Return (x, y) of the center of cell containing provided text 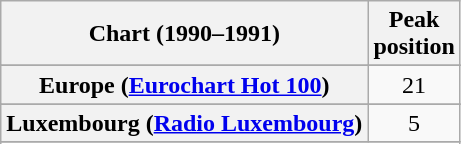
5 (414, 123)
Peakposition (414, 34)
Luxembourg (Radio Luxembourg) (184, 123)
Chart (1990–1991) (184, 34)
21 (414, 85)
Europe (Eurochart Hot 100) (184, 85)
